Output the (X, Y) coordinate of the center of the cell containing the given text.  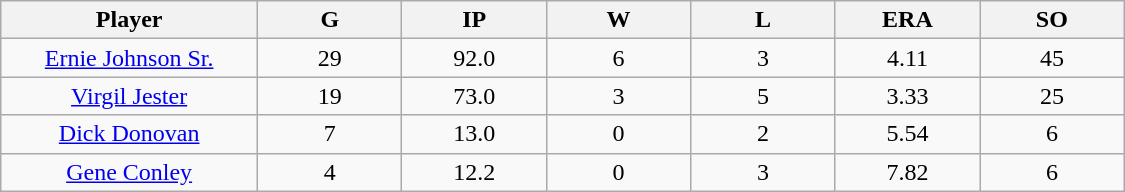
5 (763, 96)
L (763, 20)
Player (130, 20)
W (618, 20)
13.0 (474, 134)
7.82 (907, 172)
5.54 (907, 134)
Dick Donovan (130, 134)
Gene Conley (130, 172)
45 (1052, 58)
25 (1052, 96)
SO (1052, 20)
IP (474, 20)
Ernie Johnson Sr. (130, 58)
92.0 (474, 58)
4.11 (907, 58)
29 (330, 58)
ERA (907, 20)
19 (330, 96)
7 (330, 134)
3.33 (907, 96)
G (330, 20)
2 (763, 134)
4 (330, 172)
Virgil Jester (130, 96)
12.2 (474, 172)
73.0 (474, 96)
